Output the (X, Y) coordinate of the center of the cell containing the given text.  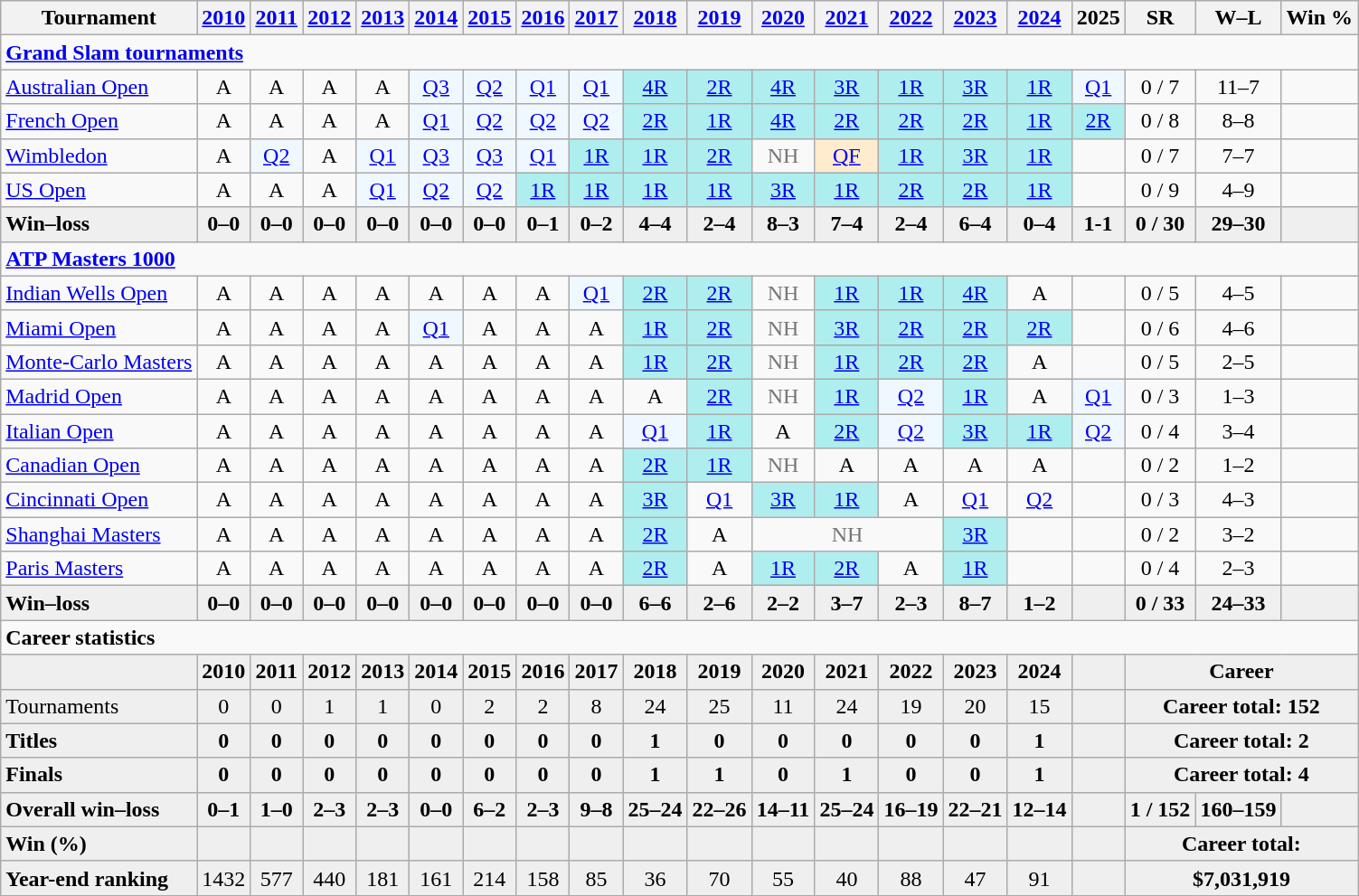
214 (490, 878)
Paris Masters (99, 569)
Italian Open (99, 431)
7–4 (846, 224)
Grand Slam tournaments (680, 52)
47 (975, 878)
Canadian Open (99, 466)
US Open (99, 190)
15 (1040, 706)
Madrid Open (99, 396)
11 (783, 706)
Career (1241, 672)
1-1 (1098, 224)
8–3 (783, 224)
Wimbledon (99, 156)
Titles (99, 740)
11–7 (1239, 87)
70 (720, 878)
Career total: (1241, 844)
0 / 33 (1160, 603)
3–7 (846, 603)
Career total: 152 (1241, 706)
2–2 (783, 603)
6–6 (655, 603)
9–8 (597, 809)
158 (543, 878)
8 (597, 706)
Tournaments (99, 706)
55 (783, 878)
160–159 (1239, 809)
22–21 (975, 809)
1432 (224, 878)
4–3 (1239, 500)
22–26 (720, 809)
Miami Open (99, 327)
577 (277, 878)
4–6 (1239, 327)
QF (846, 156)
Cincinnati Open (99, 500)
French Open (99, 121)
6–2 (490, 809)
Indian Wells Open (99, 293)
Career total: 4 (1241, 775)
36 (655, 878)
181 (383, 878)
Win % (1320, 18)
88 (911, 878)
0 / 6 (1160, 327)
6–4 (975, 224)
12–14 (1040, 809)
4–5 (1239, 293)
16–19 (911, 809)
40 (846, 878)
8–8 (1239, 121)
0 / 8 (1160, 121)
SR (1160, 18)
Finals (99, 775)
2025 (1098, 18)
25 (720, 706)
2–6 (720, 603)
85 (597, 878)
2–5 (1239, 362)
0–2 (597, 224)
19 (911, 706)
91 (1040, 878)
1–0 (277, 809)
1–3 (1239, 396)
$7,031,919 (1241, 878)
3–4 (1239, 431)
Overall win–loss (99, 809)
ATP Masters 1000 (680, 259)
20 (975, 706)
W–L (1239, 18)
8–7 (975, 603)
Australian Open (99, 87)
0 / 30 (1160, 224)
7–7 (1239, 156)
Monte-Carlo Masters (99, 362)
1 / 152 (1160, 809)
29–30 (1239, 224)
Career statistics (680, 637)
24–33 (1239, 603)
Tournament (99, 18)
4–4 (655, 224)
0 / 9 (1160, 190)
3–2 (1239, 534)
14–11 (783, 809)
440 (329, 878)
Win (%) (99, 844)
4–9 (1239, 190)
0–4 (1040, 224)
Year-end ranking (99, 878)
161 (436, 878)
Career total: 2 (1241, 740)
Shanghai Masters (99, 534)
